Locate the cell with the specified text and output its (X, Y) center coordinate. 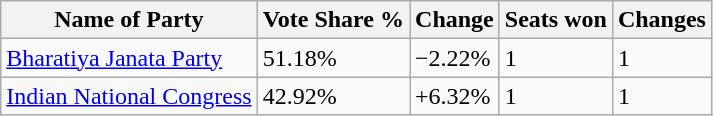
Changes (662, 20)
Indian National Congress (129, 96)
Name of Party (129, 20)
Seats won (556, 20)
Vote Share % (333, 20)
+6.32% (455, 96)
−2.22% (455, 58)
Change (455, 20)
42.92% (333, 96)
Bharatiya Janata Party (129, 58)
51.18% (333, 58)
